Provide the (X, Y) coordinate of the cell's center where the given text is located.  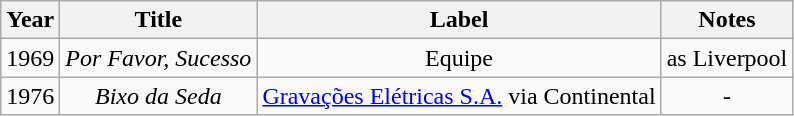
1976 (30, 96)
Gravações Elétricas S.A. via Continental (459, 96)
1969 (30, 58)
Bixo da Seda (158, 96)
as Liverpool (727, 58)
Equipe (459, 58)
Por Favor, Sucesso (158, 58)
Label (459, 20)
Title (158, 20)
Notes (727, 20)
- (727, 96)
Year (30, 20)
